Detect which cell encompasses the target text, then output its (x, y) center coordinate. 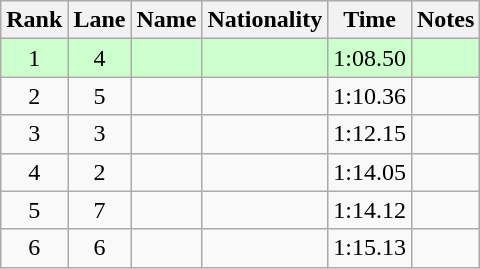
1 (34, 58)
1:14.12 (370, 210)
Time (370, 20)
1:12.15 (370, 134)
Nationality (265, 20)
1:15.13 (370, 248)
1:08.50 (370, 58)
Notes (445, 20)
Lane (100, 20)
Name (166, 20)
1:14.05 (370, 172)
1:10.36 (370, 96)
Rank (34, 20)
7 (100, 210)
